Return (x, y) of the center of cell containing provided text 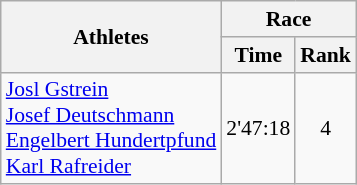
Athletes (112, 36)
4 (326, 128)
Josl GstreinJosef DeutschmannEngelbert HundertpfundKarl Rafreider (112, 128)
Race (288, 19)
Rank (326, 55)
Time (258, 55)
2'47:18 (258, 128)
